Find where the given text appears and provide that cell's center as [x, y] coordinate. 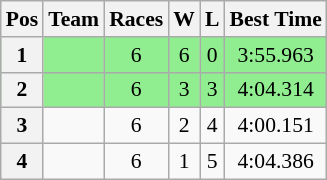
Team [74, 19]
4:04.386 [276, 162]
3:55.963 [276, 55]
5 [212, 162]
Best Time [276, 19]
W [184, 19]
L [212, 19]
4:00.151 [276, 126]
4:04.314 [276, 90]
0 [212, 55]
Races [136, 19]
Pos [22, 19]
